Determine the [x, y] coordinate at the center of the cell enclosing the given text.  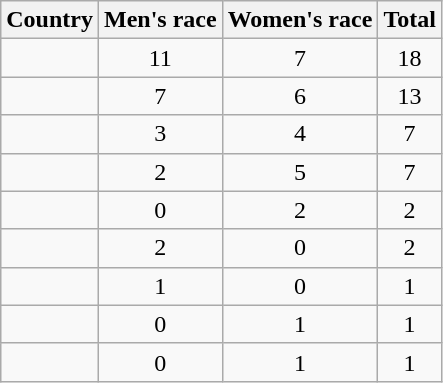
13 [410, 96]
18 [410, 58]
Women's race [300, 20]
Men's race [160, 20]
11 [160, 58]
4 [300, 134]
3 [160, 134]
Country [50, 20]
5 [300, 172]
6 [300, 96]
Total [410, 20]
